Provide the [X, Y] coordinate of the cell's center where the given text is located.  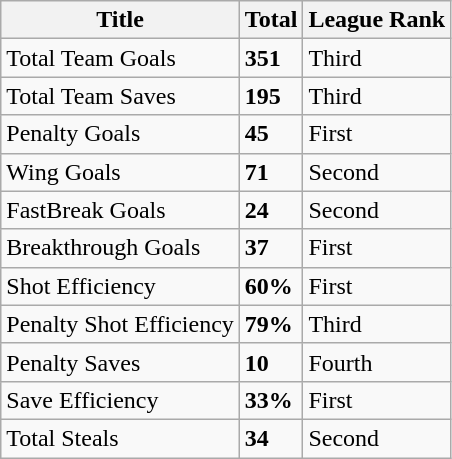
195 [271, 96]
34 [271, 438]
Wing Goals [120, 172]
Penalty Saves [120, 362]
Total [271, 20]
79% [271, 324]
24 [271, 210]
33% [271, 400]
Title [120, 20]
FastBreak Goals [120, 210]
Shot Efficiency [120, 286]
10 [271, 362]
37 [271, 248]
Penalty Goals [120, 134]
Penalty Shot Efficiency [120, 324]
Total Team Saves [120, 96]
Fourth [377, 362]
71 [271, 172]
60% [271, 286]
351 [271, 58]
Save Efficiency [120, 400]
League Rank [377, 20]
45 [271, 134]
Total Team Goals [120, 58]
Breakthrough Goals [120, 248]
Total Steals [120, 438]
